Scan for the cell matching the given text and deliver its (x, y) coordinate at center. 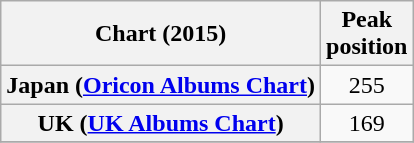
UK (UK Albums Chart) (161, 123)
169 (367, 123)
Japan (Oricon Albums Chart) (161, 85)
Chart (2015) (161, 34)
255 (367, 85)
Peakposition (367, 34)
